From the cell containing the given text, extract its center point as [X, Y] coordinate. 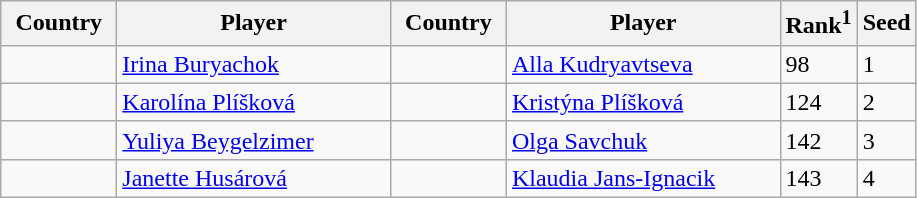
Seed [886, 24]
124 [818, 102]
2 [886, 102]
4 [886, 178]
Klaudia Jans-Ignacik [643, 178]
Kristýna Plíšková [643, 102]
98 [818, 64]
142 [818, 140]
Olga Savchuk [643, 140]
Yuliya Beygelzimer [254, 140]
Janette Husárová [254, 178]
Irina Buryachok [254, 64]
143 [818, 178]
Rank1 [818, 24]
Alla Kudryavtseva [643, 64]
Karolína Plíšková [254, 102]
3 [886, 140]
1 [886, 64]
